Provide the [X, Y] coordinate of the cell's center where the given text is located.  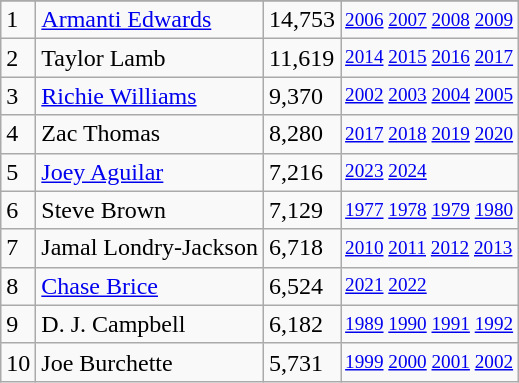
2006 2007 2008 2009 [430, 20]
Steve Brown [150, 210]
7 [18, 248]
7,129 [302, 210]
6,182 [302, 324]
5,731 [302, 362]
2010 2011 2012 2013 [430, 248]
6,718 [302, 248]
2021 2022 [430, 286]
Jamal Londry-Jackson [150, 248]
1 [18, 20]
Chase Brice [150, 286]
3 [18, 96]
7,216 [302, 172]
1977 1978 1979 1980 [430, 210]
8,280 [302, 134]
9,370 [302, 96]
Richie Williams [150, 96]
2002 2003 2004 2005 [430, 96]
4 [18, 134]
1999 2000 2001 2002 [430, 362]
Taylor Lamb [150, 58]
10 [18, 362]
11,619 [302, 58]
9 [18, 324]
2014 2015 2016 2017 [430, 58]
14,753 [302, 20]
2023 2024 [430, 172]
5 [18, 172]
D. J. Campbell [150, 324]
6,524 [302, 286]
Joe Burchette [150, 362]
Armanti Edwards [150, 20]
Zac Thomas [150, 134]
6 [18, 210]
2017 2018 2019 2020 [430, 134]
8 [18, 286]
1989 1990 1991 1992 [430, 324]
2 [18, 58]
Joey Aguilar [150, 172]
